Return the [x, y] coordinate for the center point of the cell that contains the specified text.  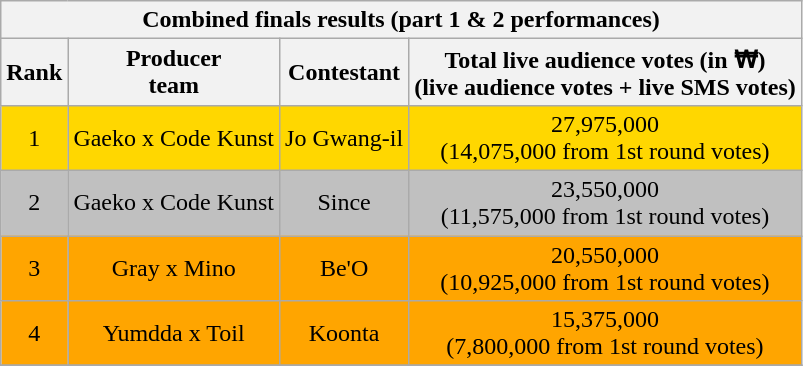
15,375,000 (7,800,000 from 1st round votes) [606, 334]
3 [34, 268]
Gray x Mino [174, 268]
Rank [34, 72]
1 [34, 138]
4 [34, 334]
2 [34, 202]
Total live audience votes (in ₩)(live audience votes + live SMS votes) [606, 72]
Contestant [344, 72]
Jo Gwang-il [344, 138]
Koonta [344, 334]
Be'O [344, 268]
27,975,000 (14,075,000 from 1st round votes) [606, 138]
23,550,000 (11,575,000 from 1st round votes) [606, 202]
20,550,000 (10,925,000 from 1st round votes) [606, 268]
Since [344, 202]
Producer team [174, 72]
Combined finals results (part 1 & 2 performances) [402, 20]
Yumdda x Toil [174, 334]
